Determine the [x, y] coordinate at the center of the cell enclosing the given text.  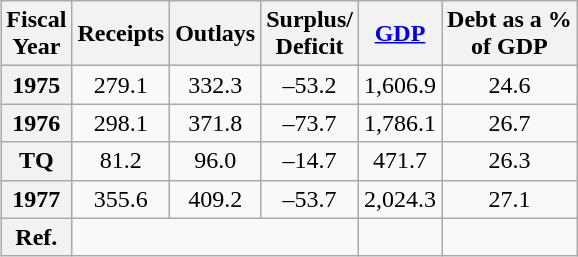
26.3 [510, 161]
–53.2 [310, 85]
26.7 [510, 123]
1975 [36, 85]
409.2 [216, 199]
471.7 [400, 161]
1977 [36, 199]
2,024.3 [400, 199]
–73.7 [310, 123]
1,786.1 [400, 123]
24.6 [510, 85]
–14.7 [310, 161]
–53.7 [310, 199]
Outlays [216, 34]
TQ [36, 161]
Ref. [36, 237]
27.1 [510, 199]
96.0 [216, 161]
298.1 [121, 123]
332.3 [216, 85]
FiscalYear [36, 34]
371.8 [216, 123]
1,606.9 [400, 85]
Surplus/Deficit [310, 34]
355.6 [121, 199]
279.1 [121, 85]
Receipts [121, 34]
Debt as a %of GDP [510, 34]
GDP [400, 34]
81.2 [121, 161]
1976 [36, 123]
